Locate the cell with the specified text and output its [X, Y] center coordinate. 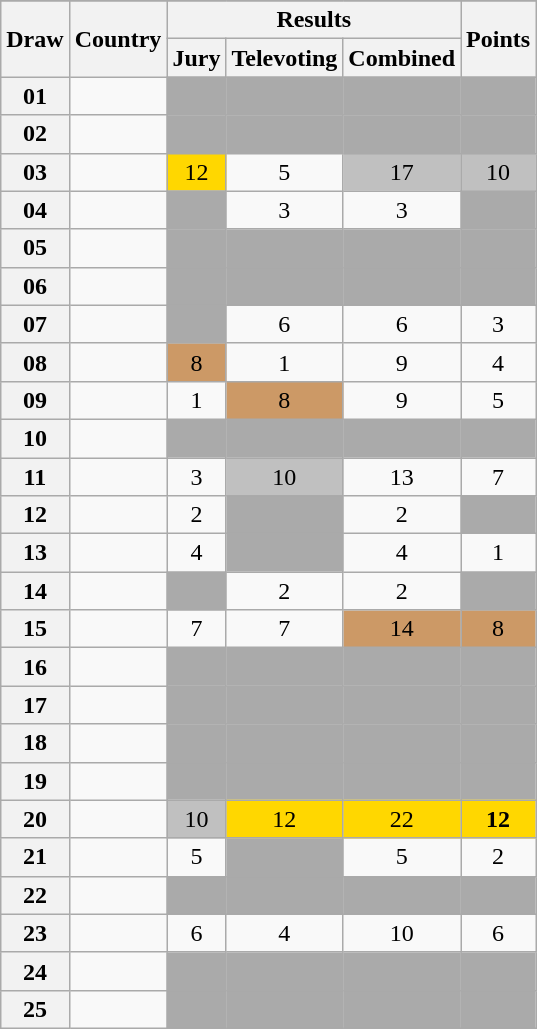
Draw [35, 39]
04 [35, 210]
01 [35, 96]
08 [35, 362]
03 [35, 172]
20 [35, 819]
Country [118, 39]
05 [35, 248]
19 [35, 781]
Jury [196, 58]
Televoting [284, 58]
15 [35, 629]
Points [498, 39]
21 [35, 857]
06 [35, 286]
09 [35, 400]
18 [35, 743]
Combined [402, 58]
23 [35, 933]
24 [35, 971]
25 [35, 1009]
07 [35, 324]
11 [35, 477]
02 [35, 134]
16 [35, 667]
Results [314, 20]
